Provide the [X, Y] coordinate of the cell's center where the given text is located.  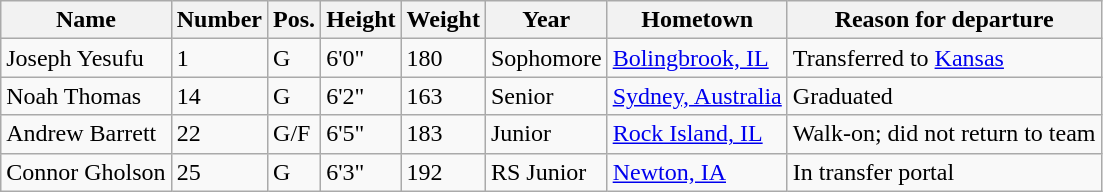
25 [219, 172]
192 [443, 172]
6'5" [361, 134]
Sophomore [546, 58]
Connor Gholson [86, 172]
RS Junior [546, 172]
Year [546, 20]
Name [86, 20]
180 [443, 58]
Senior [546, 96]
Joseph Yesufu [86, 58]
Reason for departure [944, 20]
6'2" [361, 96]
Hometown [697, 20]
Sydney, Australia [697, 96]
Junior [546, 134]
G/F [294, 134]
In transfer portal [944, 172]
Rock Island, IL [697, 134]
183 [443, 134]
Graduated [944, 96]
Weight [443, 20]
14 [219, 96]
Noah Thomas [86, 96]
Number [219, 20]
163 [443, 96]
1 [219, 58]
Transferred to Kansas [944, 58]
Newton, IA [697, 172]
Pos. [294, 20]
6'3" [361, 172]
Height [361, 20]
Walk-on; did not return to team [944, 134]
6'0" [361, 58]
Andrew Barrett [86, 134]
Bolingbrook, IL [697, 58]
22 [219, 134]
